Find where the given text appears and provide that cell's center as (x, y) coordinate. 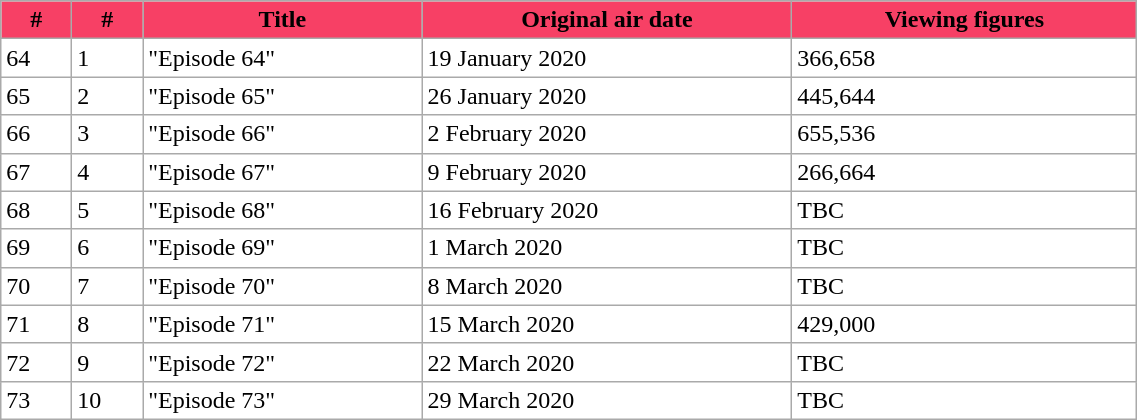
"Episode 73" (282, 400)
266,664 (964, 172)
"Episode 66" (282, 134)
26 January 2020 (607, 96)
22 March 2020 (607, 362)
Viewing figures (964, 20)
64 (36, 58)
73 (36, 400)
15 March 2020 (607, 324)
8 (108, 324)
"Episode 65" (282, 96)
366,658 (964, 58)
8 March 2020 (607, 286)
445,644 (964, 96)
"Episode 64" (282, 58)
2 February 2020 (607, 134)
Original air date (607, 20)
"Episode 71" (282, 324)
68 (36, 210)
2 (108, 96)
10 (108, 400)
65 (36, 96)
655,536 (964, 134)
71 (36, 324)
"Episode 72" (282, 362)
1 March 2020 (607, 248)
9 (108, 362)
"Episode 69" (282, 248)
1 (108, 58)
69 (36, 248)
4 (108, 172)
429,000 (964, 324)
6 (108, 248)
29 March 2020 (607, 400)
"Episode 67" (282, 172)
5 (108, 210)
9 February 2020 (607, 172)
66 (36, 134)
70 (36, 286)
7 (108, 286)
"Episode 68" (282, 210)
Title (282, 20)
"Episode 70" (282, 286)
72 (36, 362)
67 (36, 172)
19 January 2020 (607, 58)
3 (108, 134)
16 February 2020 (607, 210)
